Pinpoint the cell where the given text exists, returning its (X, Y) midpoint coordinate. 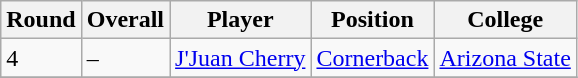
Round (41, 20)
Cornerback (372, 58)
Player (240, 20)
– (125, 58)
Arizona State (505, 58)
Overall (125, 20)
Position (372, 20)
4 (41, 58)
College (505, 20)
J'Juan Cherry (240, 58)
